Locate the cell with the specified text and output its [X, Y] center coordinate. 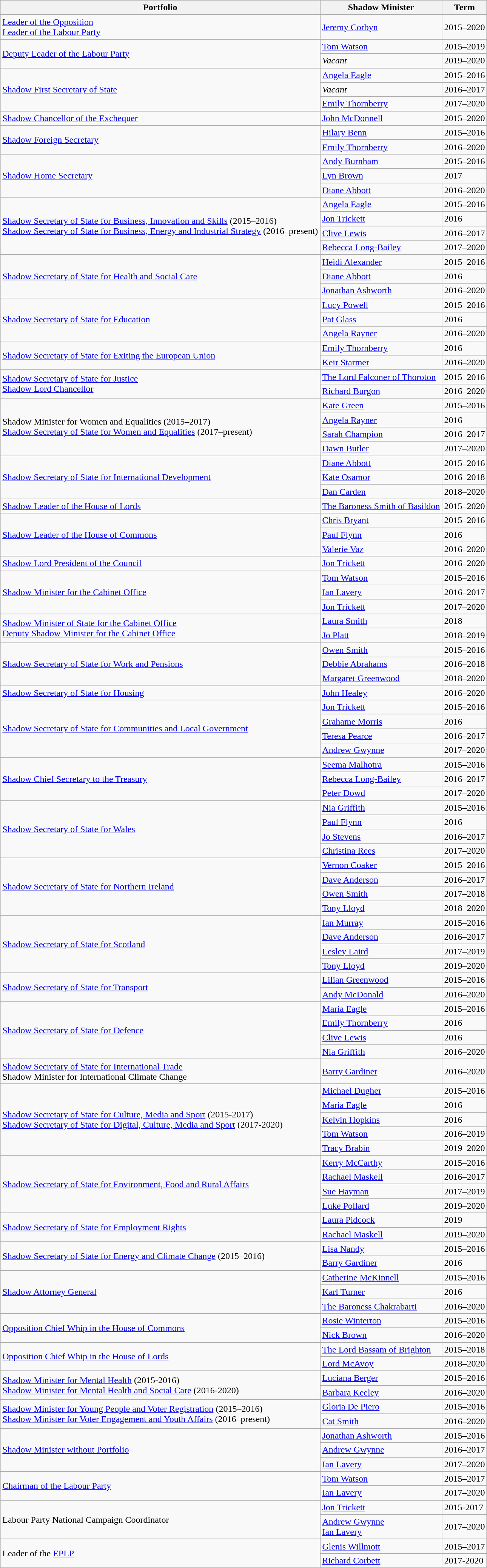
Shadow Minister without Portfolio [160, 1450]
Shadow Secretary of State for Transport [160, 987]
2015–2019 [464, 46]
Laura Smith [381, 621]
Christina Rees [381, 851]
Shadow Minister for Mental Health (2015-2016)Shadow Minister for Mental Health and Social Care (2016-2020) [160, 1385]
Barbara Keeley [381, 1393]
Shadow Secretary of State for Scotland [160, 944]
Shadow Secretary of State for JusticeShadow Lord Chancellor [160, 384]
Lyn Brown [381, 175]
The Lord Falconer of Thoroton [381, 377]
Shadow First Secretary of State [160, 89]
Sarah Champion [381, 434]
Lesley Laird [381, 951]
Shadow Minister for Young People and Voter Registration (2015–2016)Shadow Minister for Voter Engagement and Youth Affairs (2016–present) [160, 1414]
Dawn Butler [381, 449]
Shadow Minister of State for the Cabinet OfficeDeputy Shadow Minister for the Cabinet Office [160, 628]
Chris Bryant [381, 520]
Karl Turner [381, 1292]
Ian Murray [381, 923]
Shadow Minister for Women and Equalities (2015–2017)Shadow Secretary of State for Women and Equalities (2017–present) [160, 427]
Pat Glass [381, 319]
Shadow Secretary of State for Work and Pensions [160, 664]
Shadow Secretary of State for International Development [160, 477]
Shadow Secretary of State for Defence [160, 1030]
Shadow Secretary of State for Housing [160, 693]
Shadow Chief Secretary to the Treasury [160, 779]
Vernon Coaker [381, 865]
The Lord Bassam of Brighton [381, 1349]
Catherine McKinnell [381, 1277]
Debbie Abrahams [381, 664]
John McDonnell [381, 118]
Shadow Minister for the Cabinet Office [160, 592]
Luke Pollard [381, 1206]
Jo Platt [381, 635]
Heidi Alexander [381, 262]
2016–2019 [464, 1134]
Labour Party National Campaign Coordinator [160, 1519]
Michael Dugher [381, 1091]
Shadow Lord President of the Council [160, 563]
Deputy Leader of the Labour Party [160, 54]
Shadow Minister [381, 8]
Jo Stevens [381, 836]
2019 [464, 1220]
Opposition Chief Whip in the House of Commons [160, 1328]
Shadow Leader of the House of Commons [160, 535]
Shadow Secretary of State for Northern Ireland [160, 886]
Lisa Nandy [381, 1249]
Lucy Powell [381, 305]
Glenis Willmott [381, 1546]
Cat Smith [381, 1421]
2017-2020 [464, 1560]
2018–2019 [464, 635]
John Healey [381, 693]
Leader of the EPLP [160, 1553]
Kate Osamor [381, 477]
Andy Burnham [381, 161]
Luciana Berger [381, 1378]
Hilary Benn [381, 132]
Shadow Secretary of State for Communities and Local Government [160, 729]
Teresa Pearce [381, 736]
Chairman of the Labour Party [160, 1486]
2015-2017 [464, 1507]
Peter Dowd [381, 793]
Andy McDonald [381, 994]
Shadow Secretary of State for Energy and Climate Change (2015–2016) [160, 1256]
Shadow Secretary of State for Health and Social Care [160, 276]
Shadow Secretary of State for Wales [160, 829]
Shadow Attorney General [160, 1292]
Kelvin Hopkins [381, 1120]
Gloria De Piero [381, 1407]
Kerry McCarthy [381, 1163]
Shadow Secretary of State for Education [160, 319]
Seema Malhotra [381, 765]
Shadow Secretary of State for Culture, Media and Sport (2015-2017)Shadow Secretary of State for Digital, Culture, Media and Sport (2017-2020) [160, 1119]
Shadow Secretary of State for Employment Rights [160, 1227]
Leader of the OppositionLeader of the Labour Party [160, 27]
The Baroness Smith of Basildon [381, 506]
Term [464, 8]
2015–2018 [464, 1349]
Grahame Morris [381, 722]
Shadow Secretary of State for International TradeShadow Minister for International Climate Change [160, 1071]
Shadow Secretary of State for Environment, Food and Rural Affairs [160, 1184]
2018 [464, 621]
Richard Burgon [381, 391]
Shadow Foreign Secretary [160, 140]
Shadow Leader of the House of Lords [160, 506]
Jeremy Corbyn [381, 27]
Richard Corbett [381, 1560]
Kate Green [381, 405]
Margaret Greenwood [381, 679]
Portfolio [160, 8]
Shadow Secretary of State for Exiting the European Union [160, 355]
Shadow Chancellor of the Exchequer [160, 118]
2017–2018 [464, 894]
Dan Carden [381, 492]
Rosie Winterton [381, 1320]
The Baroness Chakrabarti [381, 1306]
2017 [464, 175]
Opposition Chief Whip in the House of Lords [160, 1356]
Andrew GwynneIan Lavery [381, 1527]
Lilian Greenwood [381, 980]
Keir Starmer [381, 362]
Nick Brown [381, 1335]
Lord McAvoy [381, 1364]
Tracy Brabin [381, 1148]
Valerie Vaz [381, 549]
Shadow Home Secretary [160, 175]
Laura Pidcock [381, 1220]
Sue Hayman [381, 1191]
